Pinpoint the cell where the given text exists, returning its [X, Y] midpoint coordinate. 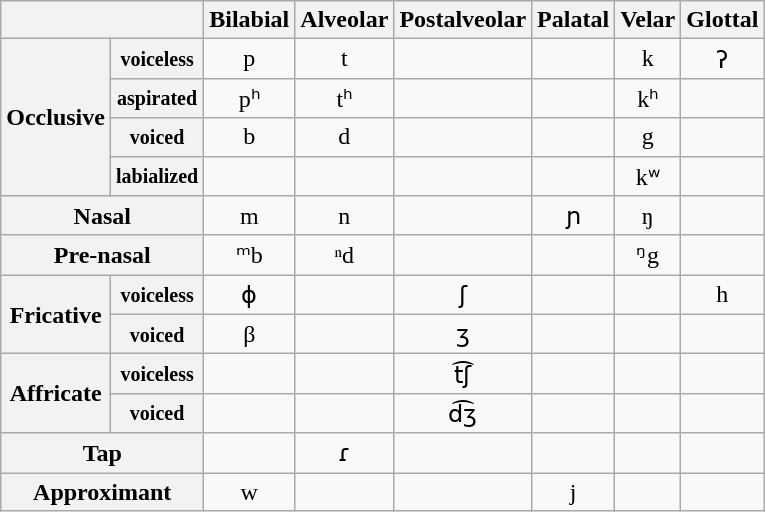
h [722, 295]
Fricative [56, 314]
β [250, 334]
ᵐb [250, 255]
Nasal [102, 216]
Pre-nasal [102, 255]
ɸ [250, 295]
t͡ʃ [463, 374]
Bilabial [250, 20]
ᵑg [648, 255]
t [344, 59]
Velar [648, 20]
d͡ʒ [463, 413]
Affricate [56, 394]
Postalveolar [463, 20]
ʒ [463, 334]
p [250, 59]
tʰ [344, 98]
kʷ [648, 176]
Approximant [102, 491]
aspirated [156, 98]
ⁿd [344, 255]
Glottal [722, 20]
m [250, 216]
ɲ [574, 216]
Tap [102, 453]
ʃ [463, 295]
kʰ [648, 98]
j [574, 491]
ɾ [344, 453]
g [648, 137]
Occlusive [56, 118]
d [344, 137]
Alveolar [344, 20]
b [250, 137]
ʔ [722, 59]
pʰ [250, 98]
k [648, 59]
labialized [156, 176]
w [250, 491]
n [344, 216]
ŋ [648, 216]
Palatal [574, 20]
